Determine the [x, y] coordinate at the center of the cell enclosing the given text.  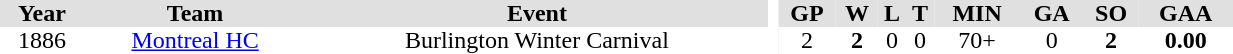
GA [1052, 14]
70+ [977, 40]
GAA [1186, 14]
GP [807, 14]
W [857, 14]
L [892, 14]
Team [195, 14]
SO [1111, 14]
Montreal HC [195, 40]
1886 [42, 40]
0.00 [1186, 40]
MIN [977, 14]
Event [536, 14]
T [920, 14]
Year [42, 14]
Burlington Winter Carnival [536, 40]
